Scan for the cell matching the given text and deliver its (x, y) coordinate at center. 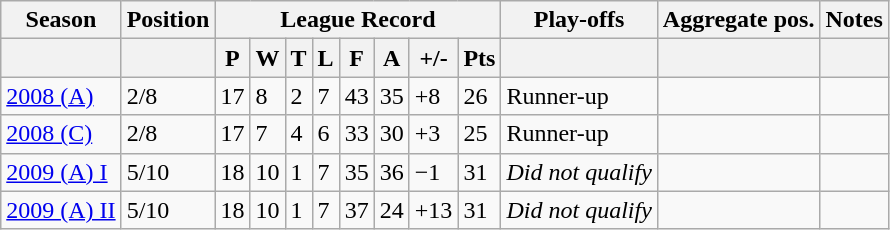
25 (480, 134)
37 (356, 210)
Pts (480, 58)
6 (326, 134)
4 (298, 134)
26 (480, 96)
2008 (C) (61, 134)
P (232, 58)
2 (298, 96)
2009 (A) II (61, 210)
8 (268, 96)
24 (392, 210)
+/- (434, 58)
+13 (434, 210)
Aggregate pos. (738, 20)
W (268, 58)
+3 (434, 134)
−1 (434, 172)
A (392, 58)
Position (168, 20)
+8 (434, 96)
33 (356, 134)
2009 (A) I (61, 172)
36 (392, 172)
League Record (358, 20)
F (356, 58)
30 (392, 134)
T (298, 58)
2008 (A) (61, 96)
L (326, 58)
Play-offs (579, 20)
Notes (854, 20)
Season (61, 20)
43 (356, 96)
